Scan for the cell matching the given text and deliver its (x, y) coordinate at center. 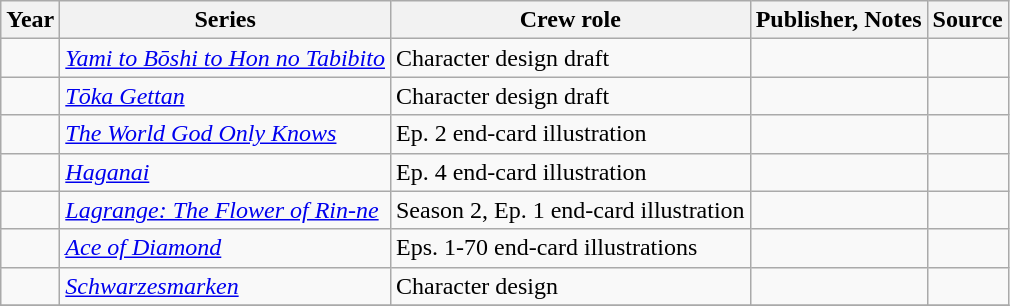
Year (30, 20)
Season 2, Ep. 1 end-card illustration (570, 210)
Haganai (226, 172)
Lagrange: The Flower of Rin-ne (226, 210)
The World God Only Knows (226, 134)
Tōka Gettan (226, 96)
Crew role (570, 20)
Series (226, 20)
Source (968, 20)
Ep. 4 end-card illustration (570, 172)
Eps. 1-70 end-card illustrations (570, 248)
Ace of Diamond (226, 248)
Ep. 2 end-card illustration (570, 134)
Character design (570, 286)
Publisher, Notes (838, 20)
Schwarzesmarken (226, 286)
Yami to Bōshi to Hon no Tabibito (226, 58)
